Find where the given text appears and provide that cell's center as [X, Y] coordinate. 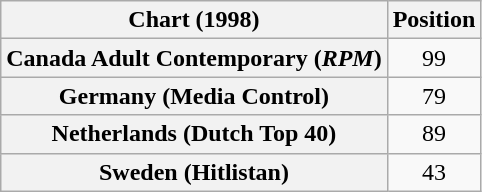
Netherlands (Dutch Top 40) [194, 134]
43 [434, 172]
Germany (Media Control) [194, 96]
Sweden (Hitlistan) [194, 172]
Position [434, 20]
89 [434, 134]
79 [434, 96]
Canada Adult Contemporary (RPM) [194, 58]
Chart (1998) [194, 20]
99 [434, 58]
